For the text-containing cell, return its midpoint in [X, Y] coordinate format. 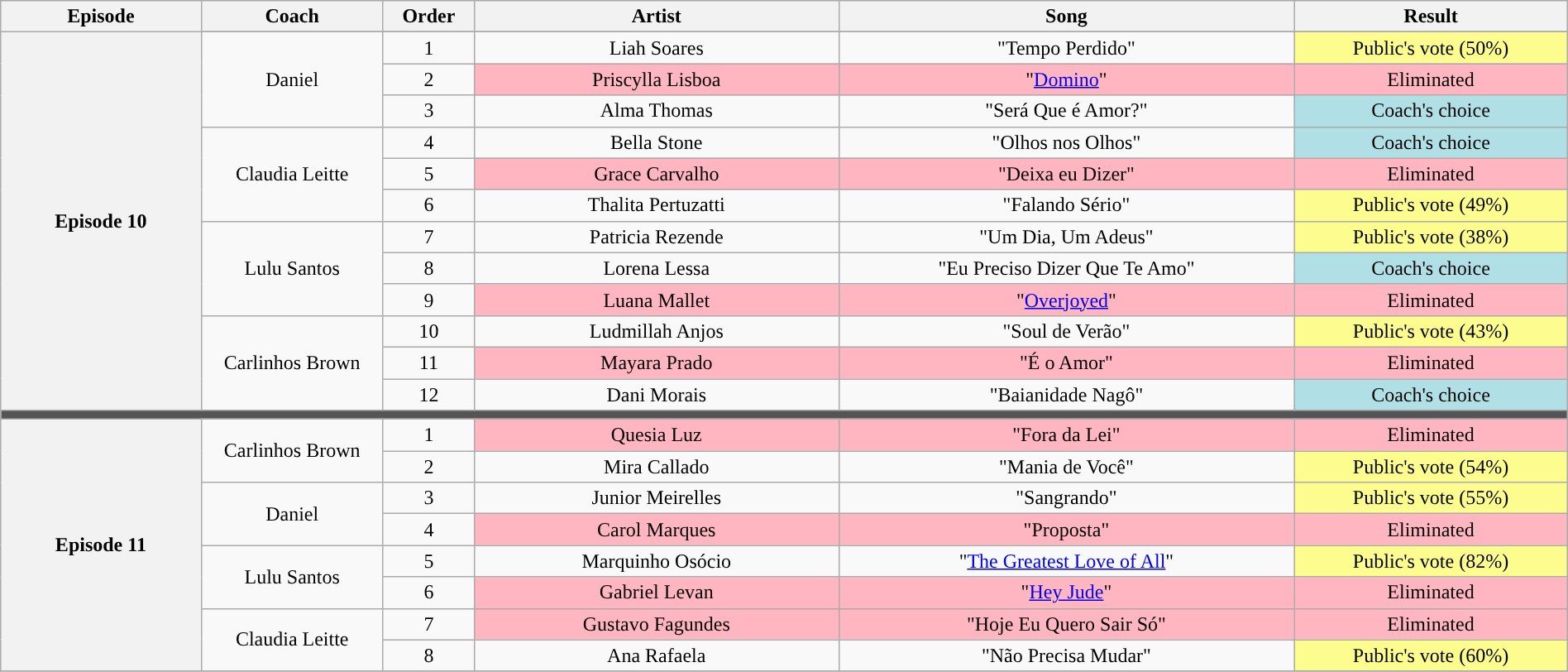
Public's vote (43%) [1431, 331]
"É o Amor" [1067, 362]
"Deixa eu Dizer" [1067, 174]
Order [428, 17]
"Domino" [1067, 79]
Episode [101, 17]
"Overjoyed" [1067, 300]
Marquinho Osócio [657, 561]
Result [1431, 17]
Ludmillah Anjos [657, 331]
Public's vote (54%) [1431, 467]
Public's vote (38%) [1431, 237]
Public's vote (82%) [1431, 561]
Liah Soares [657, 48]
"Hey Jude" [1067, 593]
12 [428, 395]
"Um Dia, Um Adeus" [1067, 237]
Public's vote (49%) [1431, 205]
"Será Que é Amor?" [1067, 111]
Patricia Rezende [657, 237]
Priscylla Lisboa [657, 79]
"Sangrando" [1067, 498]
Quesia Luz [657, 435]
"Hoje Eu Quero Sair Só" [1067, 624]
Public's vote (50%) [1431, 48]
"Não Precisa Mudar" [1067, 655]
Episode 11 [101, 545]
9 [428, 300]
Ana Rafaela [657, 655]
"Proposta" [1067, 530]
Episode 10 [101, 222]
Mayara Prado [657, 362]
Mira Callado [657, 467]
"Eu Preciso Dizer Que Te Amo" [1067, 268]
Artist [657, 17]
"Fora da Lei" [1067, 435]
"Mania de Você" [1067, 467]
Junior Meirelles [657, 498]
Song [1067, 17]
10 [428, 331]
Dani Morais [657, 395]
Luana Mallet [657, 300]
"Tempo Perdido" [1067, 48]
11 [428, 362]
"The Greatest Love of All" [1067, 561]
Carol Marques [657, 530]
Public's vote (60%) [1431, 655]
"Falando Sério" [1067, 205]
"Baianidade Nagô" [1067, 395]
Gabriel Levan [657, 593]
"Olhos nos Olhos" [1067, 142]
Public's vote (55%) [1431, 498]
Bella Stone [657, 142]
Alma Thomas [657, 111]
Thalita Pertuzatti [657, 205]
Lorena Lessa [657, 268]
"Soul de Verão" [1067, 331]
Gustavo Fagundes [657, 624]
Grace Carvalho [657, 174]
Coach [292, 17]
